Locate the cell with the specified text and output its [x, y] center coordinate. 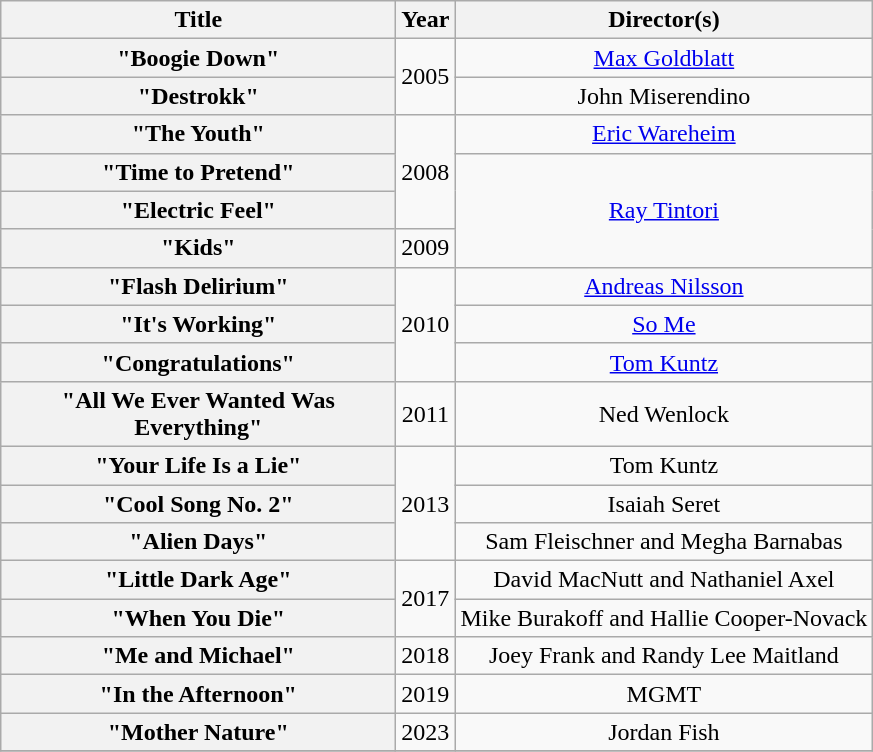
So Me [664, 324]
MGMT [664, 694]
2008 [426, 172]
Eric Wareheim [664, 134]
Mike Burakoff and Hallie Cooper-Novack [664, 618]
Ned Wenlock [664, 414]
Year [426, 20]
"Me and Michael" [198, 656]
2018 [426, 656]
"In the Afternoon" [198, 694]
Ray Tintori [664, 210]
2005 [426, 77]
"Alien Days" [198, 542]
"Cool Song No. 2" [198, 503]
"Time to Pretend" [198, 172]
David MacNutt and Nathaniel Axel [664, 580]
2017 [426, 599]
"It's Working" [198, 324]
2023 [426, 732]
"Mother Nature" [198, 732]
"When You Die" [198, 618]
John Miserendino [664, 96]
2011 [426, 414]
"Flash Delirium" [198, 286]
Isaiah Seret [664, 503]
Title [198, 20]
"Electric Feel" [198, 210]
Director(s) [664, 20]
2013 [426, 503]
2009 [426, 248]
"Boogie Down" [198, 58]
Max Goldblatt [664, 58]
Joey Frank and Randy Lee Maitland [664, 656]
"Little Dark Age" [198, 580]
"Destrokk" [198, 96]
"Kids" [198, 248]
Jordan Fish [664, 732]
"All We Ever Wanted Was Everything" [198, 414]
"The Youth" [198, 134]
"Your Life Is a Lie" [198, 465]
Sam Fleischner and Megha Barnabas [664, 542]
2019 [426, 694]
Andreas Nilsson [664, 286]
"Congratulations" [198, 362]
2010 [426, 324]
